Provide the (X, Y) coordinate of the cell's center where the given text is located.  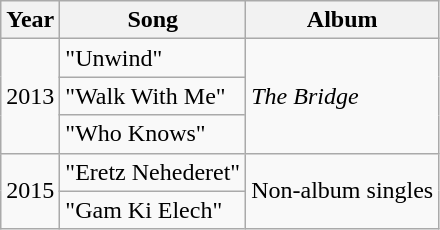
Non-album singles (342, 191)
"Who Knows" (153, 134)
Song (153, 20)
The Bridge (342, 96)
"Gam Ki Elech" (153, 210)
"Eretz Nehederet" (153, 172)
"Walk With Me" (153, 96)
Album (342, 20)
Year (30, 20)
2015 (30, 191)
"Unwind" (153, 58)
2013 (30, 96)
